Scan for the cell matching the given text and deliver its [X, Y] coordinate at center. 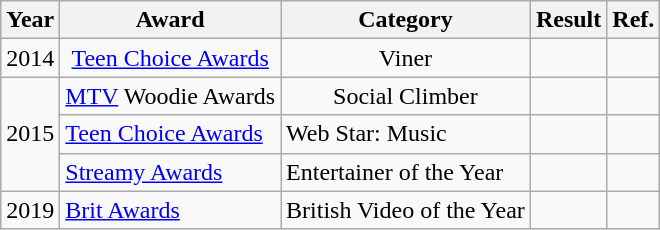
2015 [30, 134]
Brit Awards [170, 210]
Social Climber [406, 96]
MTV Woodie Awards [170, 96]
Entertainer of the Year [406, 172]
Streamy Awards [170, 172]
Category [406, 20]
Ref. [634, 20]
Award [170, 20]
Year [30, 20]
Viner [406, 58]
Web Star: Music [406, 134]
British Video of the Year [406, 210]
Result [568, 20]
2014 [30, 58]
2019 [30, 210]
